Identify which cell holds the provided text, then report its [X, Y] central coordinate. 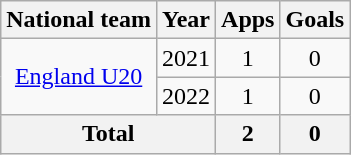
Total [108, 134]
National team [79, 20]
Goals [315, 20]
Year [186, 20]
2021 [186, 58]
Apps [248, 20]
2 [248, 134]
England U20 [79, 77]
2022 [186, 96]
